Locate the cell with the specified text and output its (X, Y) center coordinate. 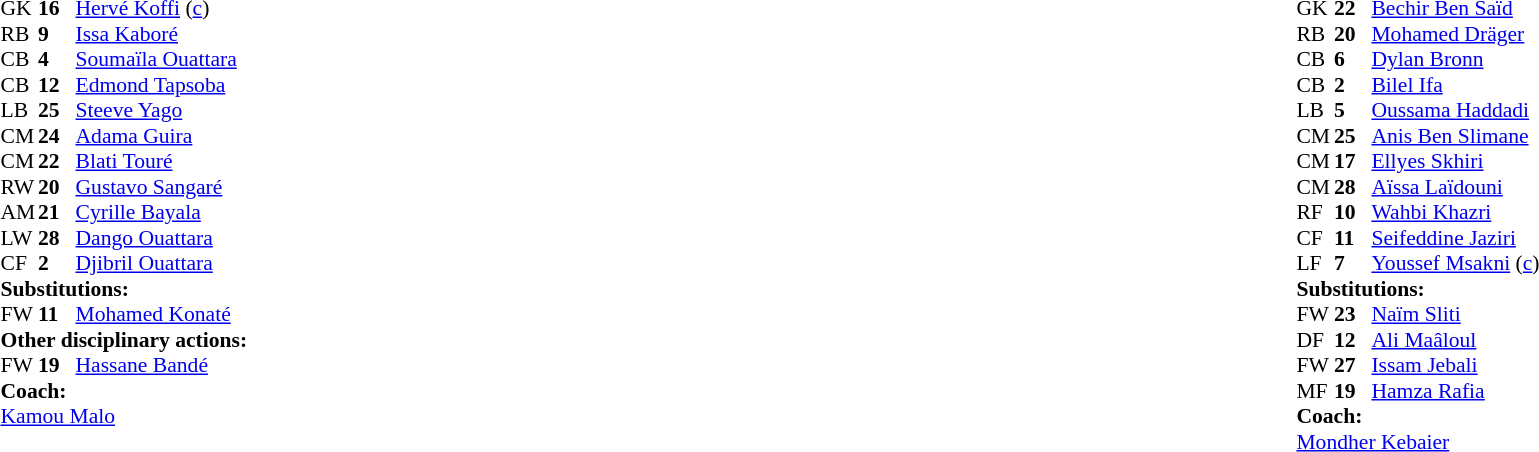
RW (19, 187)
Edmond Tapsoba (162, 85)
Blati Touré (162, 161)
Aïssa Laïdouni (1455, 187)
Steeve Yago (162, 111)
17 (1353, 161)
Dylan Bronn (1455, 59)
AM (19, 213)
Issa Kaboré (162, 34)
Ellyes Skhiri (1455, 161)
DF (1315, 340)
Naïm Sliti (1455, 315)
Bilel Ifa (1455, 85)
Cyrille Bayala (162, 213)
Issam Jebali (1455, 365)
10 (1353, 213)
LW (19, 238)
Hamza Rafia (1455, 391)
6 (1353, 59)
Youssef Msakni (c) (1455, 263)
Kamou Malo (124, 417)
Ali Maâloul (1455, 340)
Mohamed Dräger (1455, 34)
22 (57, 161)
9 (57, 34)
LF (1315, 263)
21 (57, 213)
Anis Ben Slimane (1455, 136)
Soumaïla Ouattara (162, 59)
Wahbi Khazri (1455, 213)
Oussama Haddadi (1455, 111)
Hassane Bandé (162, 365)
23 (1353, 315)
Mohamed Konaté (162, 315)
RF (1315, 213)
4 (57, 59)
27 (1353, 365)
7 (1353, 263)
5 (1353, 111)
MF (1315, 391)
24 (57, 136)
Adama Guira (162, 136)
Gustavo Sangaré (162, 187)
Other disciplinary actions: (124, 340)
Djibril Ouattara (162, 263)
Seifeddine Jaziri (1455, 238)
Dango Ouattara (162, 238)
